Search for the cell housing the specified text and yield its (x, y) center coordinate. 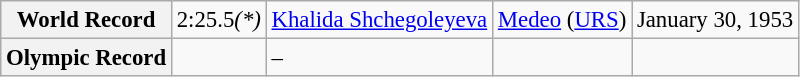
January 30, 1953 (716, 20)
World Record (86, 20)
Khalida Shchegoleyeva (379, 20)
2:25.5(*) (218, 20)
Medeo (URS) (562, 20)
– (379, 58)
Olympic Record (86, 58)
